Extract the (X, Y) coordinate from the center of the cell holding the provided text.  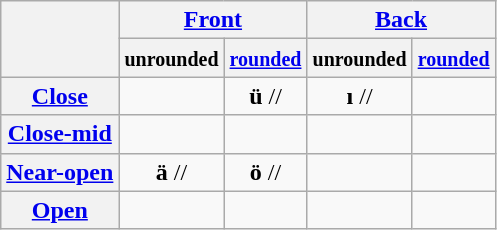
Front (213, 20)
Close (60, 96)
ı // (360, 96)
Back (401, 20)
Open (60, 210)
ö // (266, 172)
Near-open (60, 172)
ü // (266, 96)
ä // (172, 172)
Close-mid (60, 134)
